For the text-containing cell, return its midpoint in [X, Y] coordinate format. 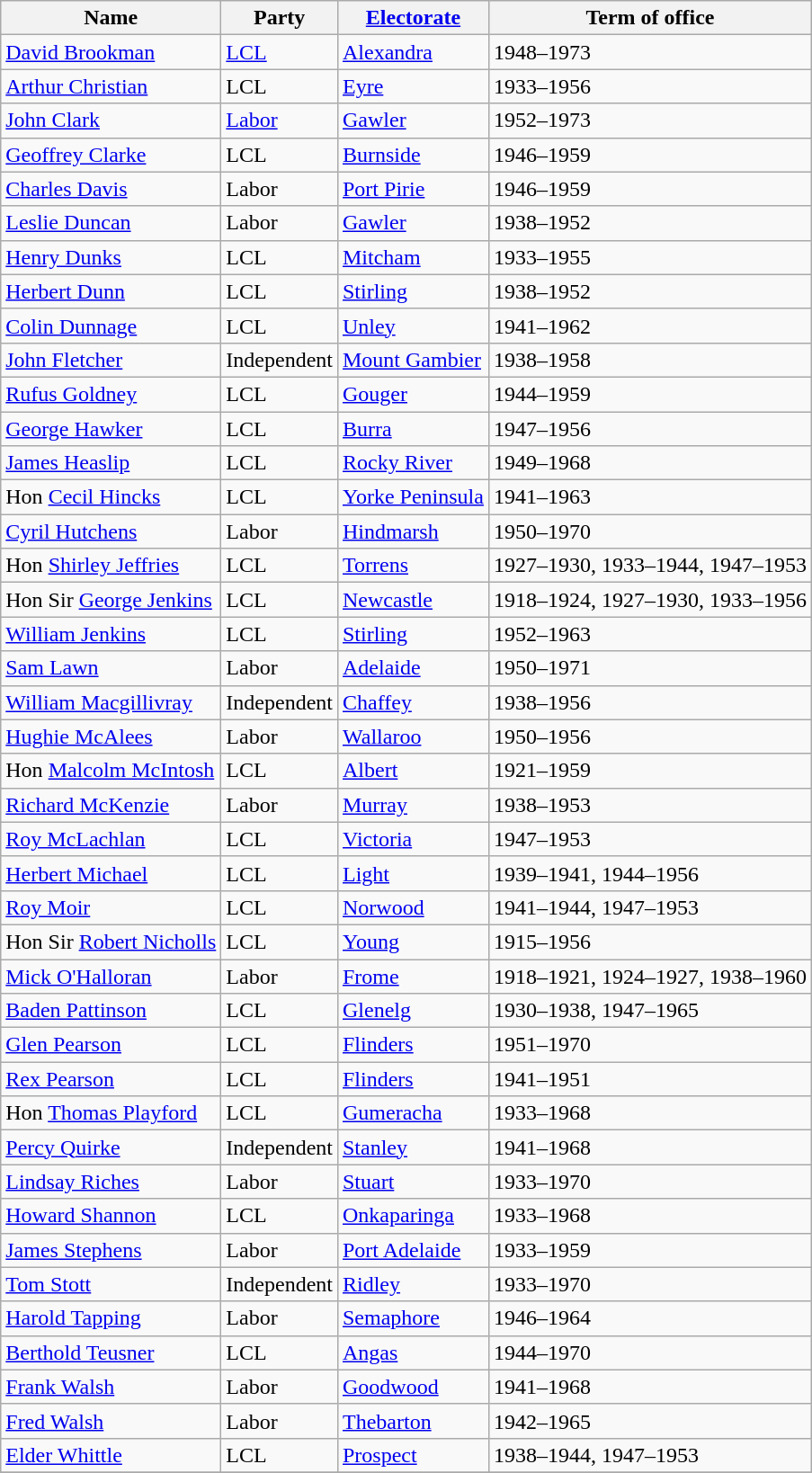
Ridley [413, 1284]
Newcastle [413, 600]
Harold Tapping [112, 1318]
1915–1956 [649, 942]
Onkaparinga [413, 1216]
Port Adelaide [413, 1250]
Hon Cecil Hincks [112, 497]
Rufus Goldney [112, 394]
1950–1956 [649, 736]
1944–1970 [649, 1352]
1930–1938, 1947–1965 [649, 1011]
1941–1962 [649, 326]
Young [413, 942]
Hughie McAlees [112, 736]
1950–1971 [649, 668]
Mount Gambier [413, 360]
1946–1964 [649, 1318]
Charles Davis [112, 189]
Mitcham [413, 257]
1951–1970 [649, 1045]
Glen Pearson [112, 1045]
Norwood [413, 907]
Roy McLachlan [112, 839]
John Clark [112, 121]
Electorate [413, 18]
1933–1956 [649, 86]
Elder Whittle [112, 1455]
Cyril Hutchens [112, 531]
Arthur Christian [112, 86]
Albert [413, 771]
Lindsay Riches [112, 1182]
Term of office [649, 18]
Port Pirie [413, 189]
Wallaroo [413, 736]
1949–1968 [649, 463]
Leslie Duncan [112, 223]
James Heaslip [112, 463]
Thebarton [413, 1421]
Stuart [413, 1182]
Hon Sir Robert Nicholls [112, 942]
1952–1973 [649, 121]
1921–1959 [649, 771]
Burnside [413, 155]
1947–1956 [649, 429]
Richard McKenzie [112, 805]
Frome [413, 976]
Roy Moir [112, 907]
Unley [413, 326]
Hon Thomas Playford [112, 1113]
Hon Sir George Jenkins [112, 600]
Hindmarsh [413, 531]
George Hawker [112, 429]
William Jenkins [112, 634]
Alexandra [413, 52]
David Brookman [112, 52]
Rex Pearson [112, 1079]
Sam Lawn [112, 668]
Party [280, 18]
Prospect [413, 1455]
1918–1921, 1924–1927, 1938–1960 [649, 976]
1933–1959 [649, 1250]
Fred Walsh [112, 1421]
Henry Dunks [112, 257]
1948–1973 [649, 52]
Glenelg [413, 1011]
Chaffey [413, 702]
Burra [413, 429]
1941–1963 [649, 497]
Berthold Teusner [112, 1352]
Semaphore [413, 1318]
Hon Shirley Jeffries [112, 566]
1938–1958 [649, 360]
1941–1944, 1947–1953 [649, 907]
Hon Malcolm McIntosh [112, 771]
1941–1951 [649, 1079]
Eyre [413, 86]
1944–1959 [649, 394]
Frank Walsh [112, 1387]
1933–1955 [649, 257]
Name [112, 18]
1950–1970 [649, 531]
Herbert Dunn [112, 291]
Geoffrey Clarke [112, 155]
Gouger [413, 394]
Goodwood [413, 1387]
Tom Stott [112, 1284]
Adelaide [413, 668]
Murray [413, 805]
1927–1930, 1933–1944, 1947–1953 [649, 566]
Victoria [413, 839]
Colin Dunnage [112, 326]
William Macgillivray [112, 702]
Angas [413, 1352]
Torrens [413, 566]
Howard Shannon [112, 1216]
1918–1924, 1927–1930, 1933–1956 [649, 600]
John Fletcher [112, 360]
Stanley [413, 1147]
James Stephens [112, 1250]
Yorke Peninsula [413, 497]
Rocky River [413, 463]
1938–1956 [649, 702]
Percy Quirke [112, 1147]
Herbert Michael [112, 873]
Gumeracha [413, 1113]
1947–1953 [649, 839]
Baden Pattinson [112, 1011]
1938–1953 [649, 805]
1942–1965 [649, 1421]
1939–1941, 1944–1956 [649, 873]
Light [413, 873]
1952–1963 [649, 634]
Mick O'Halloran [112, 976]
1938–1944, 1947–1953 [649, 1455]
